Detect which cell encompasses the target text, then output its (x, y) center coordinate. 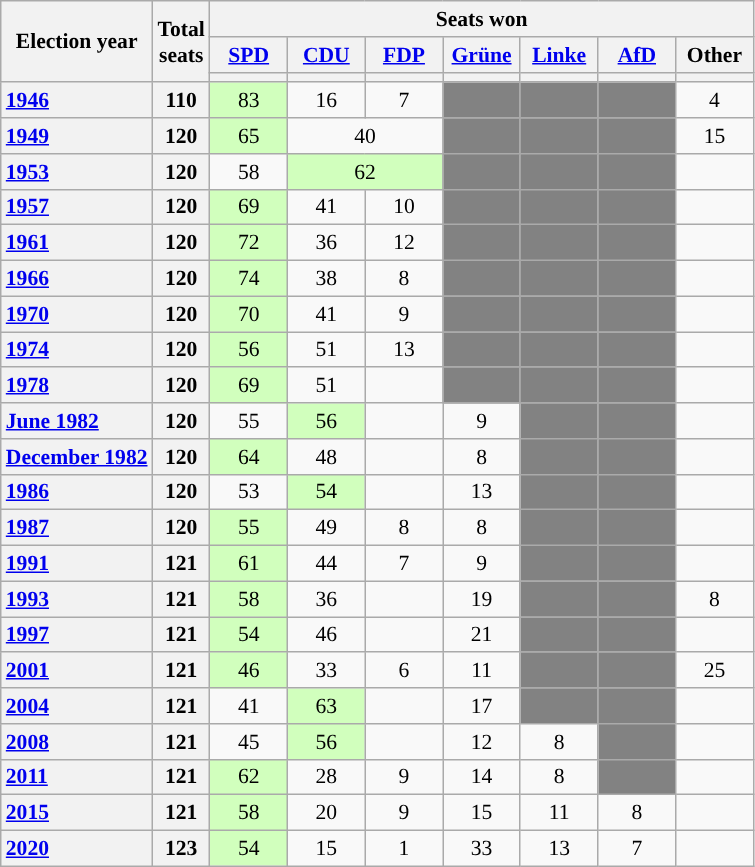
2008 (77, 742)
AfD (637, 55)
21 (482, 635)
25 (715, 671)
72 (249, 243)
2020 (77, 849)
17 (482, 706)
6 (404, 671)
1966 (77, 279)
1986 (77, 492)
83 (249, 101)
38 (327, 279)
64 (249, 457)
110 (182, 101)
Totalseats (182, 42)
SPD (249, 55)
Linke (559, 55)
1993 (77, 599)
70 (249, 314)
1953 (77, 172)
10 (404, 207)
1946 (77, 101)
4 (715, 101)
63 (327, 706)
123 (182, 849)
16 (327, 101)
1974 (77, 350)
1978 (77, 386)
December 1982 (77, 457)
1957 (77, 207)
48 (327, 457)
1961 (77, 243)
2015 (77, 813)
74 (249, 279)
1949 (77, 136)
49 (327, 528)
1987 (77, 528)
1997 (77, 635)
1 (404, 849)
53 (249, 492)
Grüne (482, 55)
20 (327, 813)
45 (249, 742)
FDP (404, 55)
40 (366, 136)
19 (482, 599)
Other (715, 55)
2004 (77, 706)
65 (249, 136)
2011 (77, 777)
1970 (77, 314)
14 (482, 777)
61 (249, 564)
28 (327, 777)
June 1982 (77, 421)
2001 (77, 671)
CDU (327, 55)
44 (327, 564)
1991 (77, 564)
Election year (77, 42)
Seats won (482, 19)
